Scan for the cell matching the given text and deliver its (X, Y) coordinate at center. 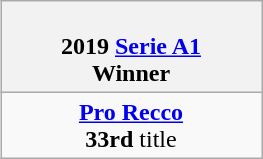
2019 Serie A1Winner (130, 47)
Pro Recco33rd title (130, 126)
